Capture the cell that displays the provided text and extract its (x, y) central coordinate. 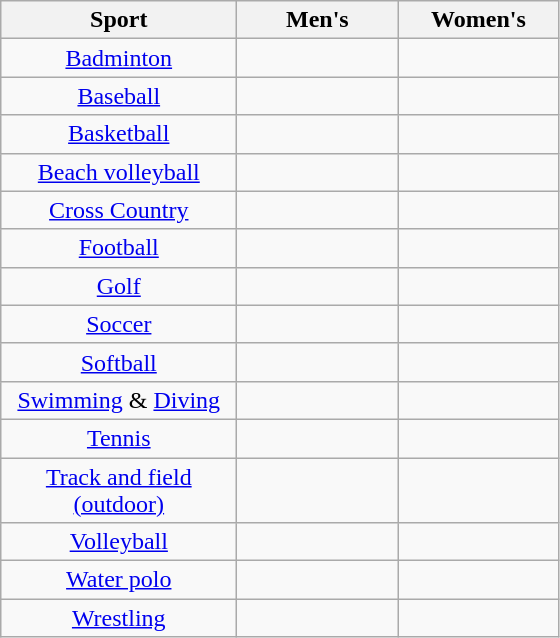
Tennis (119, 438)
Basketball (119, 134)
Wrestling (119, 618)
Softball (119, 362)
Baseball (119, 96)
Track and field (outdoor) (119, 490)
Cross Country (119, 210)
Badminton (119, 58)
Water polo (119, 580)
Women's (478, 20)
Sport (119, 20)
Football (119, 248)
Volleyball (119, 542)
Soccer (119, 324)
Swimming & Diving (119, 400)
Beach volleyball (119, 172)
Men's (318, 20)
Golf (119, 286)
